Return [x, y] of the center of cell containing provided text 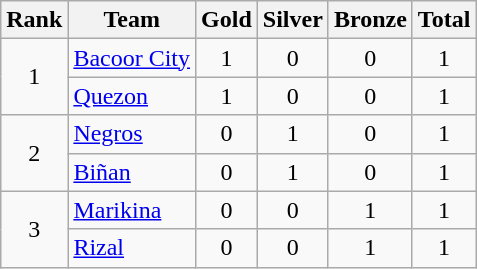
Rank [34, 20]
Bacoor City [132, 58]
Rizal [132, 248]
Team [132, 20]
Quezon [132, 96]
Silver [292, 20]
3 [34, 229]
2 [34, 153]
Gold [227, 20]
Negros [132, 134]
Bronze [370, 20]
Biñan [132, 172]
Total [444, 20]
Marikina [132, 210]
